For the text-containing cell, return its midpoint in [x, y] coordinate format. 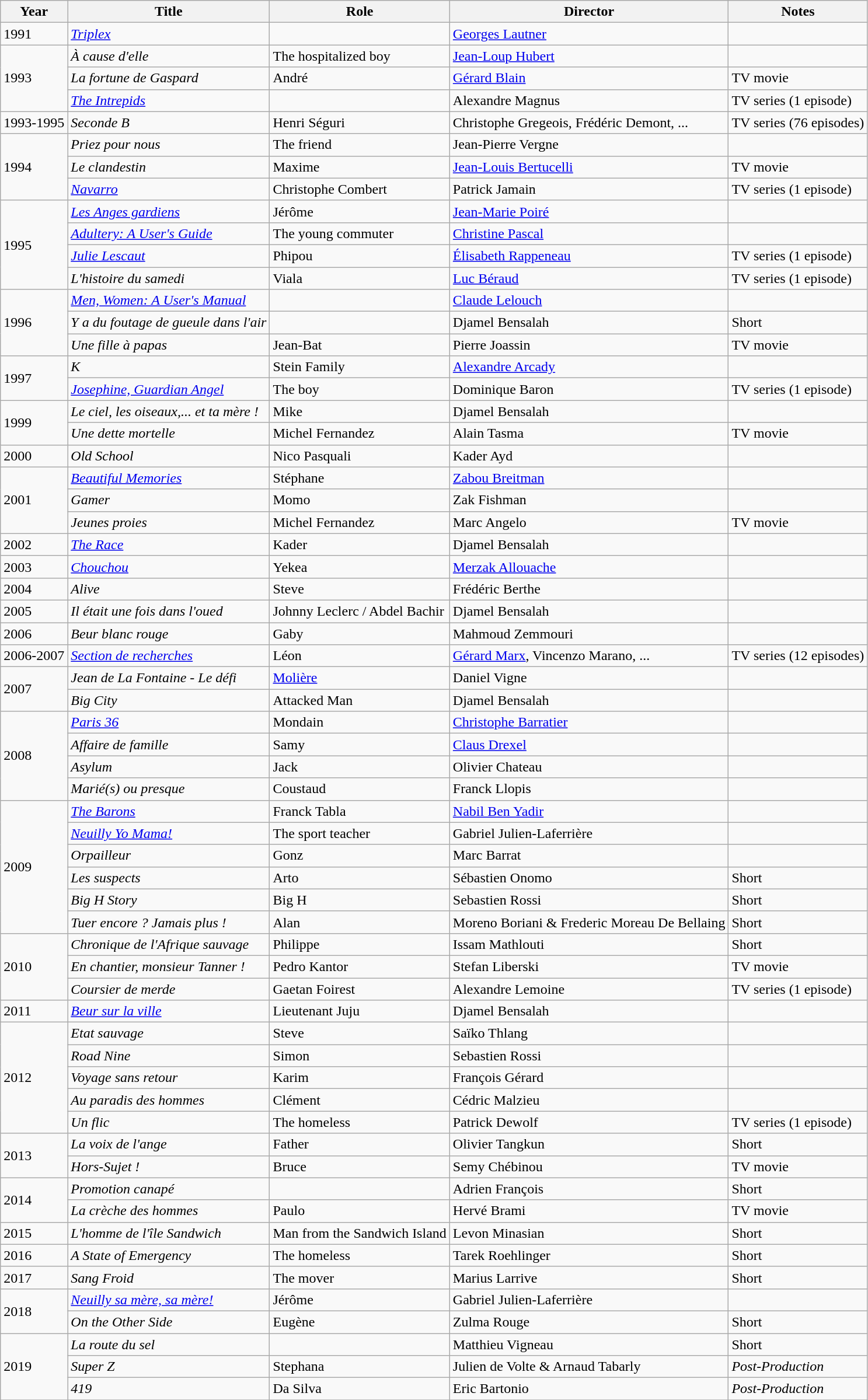
The Barons [169, 811]
Claude Lelouch [589, 301]
2019 [34, 1366]
À cause d'elle [169, 56]
Maxime [360, 167]
François Gérard [589, 1078]
Julie Lescaut [169, 256]
Neuilly Yo Mama! [169, 833]
Bruce [360, 1167]
1999 [34, 423]
Christophe Barratier [589, 722]
Au paradis des hommes [169, 1100]
Hors-Sujet ! [169, 1167]
Man from the Sandwich Island [360, 1233]
Paris 36 [169, 722]
Zulma Rouge [589, 1322]
Beur sur la ville [169, 1011]
Patrick Jamain [589, 189]
The hospitalized boy [360, 56]
Alain Tasma [589, 434]
TV series (76 episodes) [798, 123]
Gamer [169, 500]
Karim [360, 1078]
Stein Family [360, 367]
Role [360, 12]
Le clandestin [169, 167]
Affaire de famille [169, 745]
2008 [34, 756]
Matthieu Vigneau [589, 1344]
Dominique Baron [589, 389]
2005 [34, 611]
Tarek Roehlinger [589, 1255]
Moreno Boriani & Frederic Moreau De Bellaing [589, 922]
Director [589, 12]
Patrick Dewolf [589, 1122]
Notes [798, 12]
Big City [169, 700]
2001 [34, 500]
2010 [34, 966]
Alexandre Magnus [589, 100]
André [360, 78]
Phipou [360, 256]
Adultery: A User's Guide [169, 233]
Coursier de merde [169, 989]
Chouchou [169, 567]
Zak Fishman [589, 500]
Les Anges gardiens [169, 211]
Kader [360, 544]
Da Silva [360, 1389]
2007 [34, 689]
Les suspects [169, 878]
On the Other Side [169, 1322]
The mover [360, 1277]
Chronique de l'Afrique sauvage [169, 944]
Attacked Man [360, 700]
2004 [34, 589]
2016 [34, 1255]
2006-2007 [34, 656]
Christophe Gregeois, Frédéric Demont, ... [589, 123]
En chantier, monsieur Tanner ! [169, 966]
Priez pour nous [169, 145]
2017 [34, 1277]
The friend [360, 145]
Eugène [360, 1322]
Jean-Loup Hubert [589, 56]
Etat sauvage [169, 1034]
Nabil Ben Yadir [589, 811]
Marié(s) ou presque [169, 789]
Gonz [360, 856]
Alexandre Arcady [589, 367]
Christophe Combert [360, 189]
Jean-Bat [360, 345]
Seconde B [169, 123]
Jean-Marie Poiré [589, 211]
1993 [34, 78]
Big H Story [169, 900]
Viala [360, 278]
L'histoire du samedi [169, 278]
The boy [360, 389]
Franck Llopis [589, 789]
TV series (12 episodes) [798, 656]
Olivier Chateau [589, 767]
Stephana [360, 1367]
Year [34, 12]
1993-1995 [34, 123]
Julien de Volte & Arnaud Tabarly [589, 1367]
1996 [34, 323]
Levon Minasian [589, 1233]
Franck Tabla [360, 811]
Gérard Blain [589, 78]
Big H [360, 900]
Pierre Joassin [589, 345]
Issam Mathlouti [589, 944]
Voyage sans retour [169, 1078]
Léon [360, 656]
K [169, 367]
Coustaud [360, 789]
Stéphane [360, 478]
2003 [34, 567]
2013 [34, 1155]
Daniel Vigne [589, 678]
Men, Women: A User's Manual [169, 301]
Alive [169, 589]
Mike [360, 411]
Adrien François [589, 1189]
Merzak Allouache [589, 567]
2006 [34, 633]
1991 [34, 34]
La crèche des hommes [169, 1211]
La fortune de Gaspard [169, 78]
Frédéric Berthe [589, 589]
Jeunes proies [169, 522]
Saïko Thlang [589, 1034]
Le ciel, les oiseaux,... et ta mère ! [169, 411]
The Intrepids [169, 100]
Nico Pasquali [360, 456]
Promotion canapé [169, 1189]
1994 [34, 167]
Alexandre Lemoine [589, 989]
Super Z [169, 1367]
Y a du foutage de gueule dans l'air [169, 323]
Jean-Louis Bertucelli [589, 167]
Marc Angelo [589, 522]
Johnny Leclerc / Abdel Bachir [360, 611]
Triplex [169, 34]
Orpailleur [169, 856]
Alan [360, 922]
Samy [360, 745]
Molière [360, 678]
Asylum [169, 767]
Navarro [169, 189]
419 [169, 1389]
Lieutenant Juju [360, 1011]
2009 [34, 867]
Road Nine [169, 1056]
Pedro Kantor [360, 966]
Marius Larrive [589, 1277]
Old School [169, 456]
2011 [34, 1011]
Josephine, Guardian Angel [169, 389]
Jean-Pierre Vergne [589, 145]
Gaetan Foirest [360, 989]
Gaby [360, 633]
1995 [34, 245]
Zabou Breitman [589, 478]
La voix de l'ange [169, 1144]
Eric Bartonio [589, 1389]
Kader Ayd [589, 456]
Henri Séguri [360, 123]
Neuilly sa mère, sa mère! [169, 1300]
2002 [34, 544]
Philippe [360, 944]
Title [169, 12]
Paulo [360, 1211]
Hervé Brami [589, 1211]
Tuer encore ? Jamais plus ! [169, 922]
Section de recherches [169, 656]
Georges Lautner [589, 34]
Yekea [360, 567]
The Race [169, 544]
Mahmoud Zemmouri [589, 633]
La route du sel [169, 1344]
Une fille à papas [169, 345]
Marc Barrat [589, 856]
Christine Pascal [589, 233]
2000 [34, 456]
Élisabeth Rappeneau [589, 256]
Jack [360, 767]
L'homme de l'île Sandwich [169, 1233]
Une dette mortelle [169, 434]
Un flic [169, 1122]
Sang Froid [169, 1277]
2018 [34, 1311]
Mondain [360, 722]
Stefan Liberski [589, 966]
2015 [34, 1233]
1997 [34, 378]
Jean de La Fontaine - Le défi [169, 678]
The sport teacher [360, 833]
Simon [360, 1056]
Father [360, 1144]
Gérard Marx, Vincenzo Marano, ... [589, 656]
Il était une fois dans l'oued [169, 611]
2012 [34, 1078]
Beur blanc rouge [169, 633]
Semy Chébinou [589, 1167]
Olivier Tangkun [589, 1144]
Clément [360, 1100]
Cédric Malzieu [589, 1100]
Beautiful Memories [169, 478]
Momo [360, 500]
A State of Emergency [169, 1255]
2014 [34, 1200]
Luc Béraud [589, 278]
Claus Drexel [589, 745]
The young commuter [360, 233]
Sébastien Onomo [589, 878]
Arto [360, 878]
